Find where the given text appears and provide that cell's center as [X, Y] coordinate. 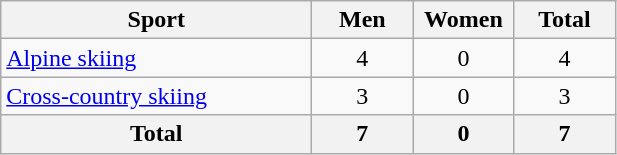
Men [362, 20]
Women [464, 20]
Alpine skiing [156, 58]
Sport [156, 20]
Cross-country skiing [156, 96]
